Provide the [x, y] coordinate of the cell's center where the given text is located.  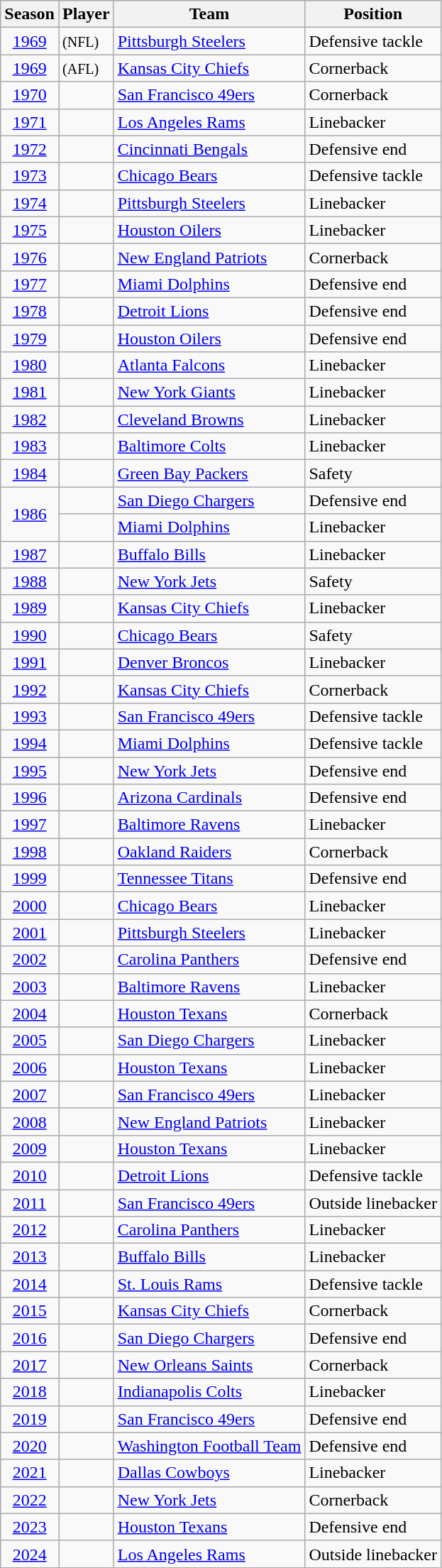
1996 [30, 798]
1979 [30, 339]
2000 [30, 906]
2013 [30, 1257]
1988 [30, 581]
2003 [30, 987]
1981 [30, 393]
2011 [30, 1203]
Team [209, 14]
1995 [30, 770]
1986 [30, 514]
1980 [30, 366]
1983 [30, 446]
Player [86, 14]
1999 [30, 879]
Atlanta Falcons [209, 366]
Tennessee Titans [209, 879]
Arizona Cardinals [209, 798]
2010 [30, 1175]
1984 [30, 473]
2006 [30, 1068]
(AFL) [86, 68]
2007 [30, 1095]
2022 [30, 1500]
2015 [30, 1311]
1982 [30, 420]
1998 [30, 852]
1994 [30, 743]
1997 [30, 825]
Dallas Cowboys [209, 1473]
2004 [30, 1014]
2014 [30, 1284]
Cleveland Browns [209, 420]
Baltimore Colts [209, 446]
1990 [30, 635]
1978 [30, 311]
1971 [30, 122]
1975 [30, 230]
2021 [30, 1473]
2002 [30, 960]
2009 [30, 1148]
Denver Broncos [209, 662]
2019 [30, 1419]
2023 [30, 1527]
New Orleans Saints [209, 1365]
1987 [30, 554]
1993 [30, 716]
(NFL) [86, 41]
2017 [30, 1365]
2024 [30, 1554]
1977 [30, 284]
St. Louis Rams [209, 1284]
1972 [30, 149]
Position [373, 14]
Indianapolis Colts [209, 1392]
1970 [30, 95]
1976 [30, 257]
1991 [30, 662]
Oakland Raiders [209, 852]
1974 [30, 203]
1992 [30, 689]
Green Bay Packers [209, 473]
2018 [30, 1392]
Season [30, 14]
2020 [30, 1446]
2016 [30, 1338]
New York Giants [209, 393]
Cincinnati Bengals [209, 149]
2012 [30, 1230]
2001 [30, 933]
2008 [30, 1122]
2005 [30, 1041]
1973 [30, 176]
1989 [30, 608]
Washington Football Team [209, 1446]
